Detect which cell encompasses the target text, then output its (X, Y) center coordinate. 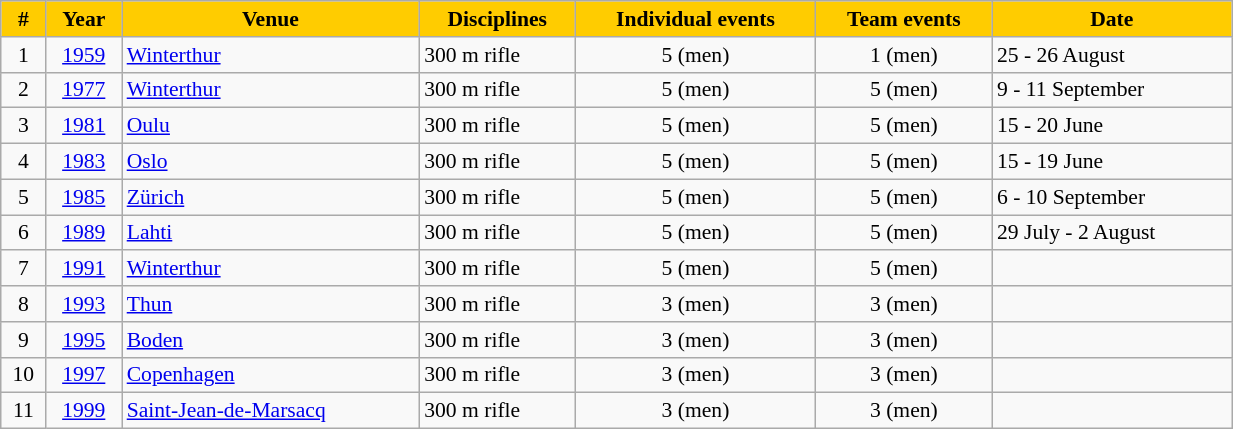
15 - 20 June (1112, 126)
4 (24, 162)
8 (24, 304)
Disciplines (497, 19)
25 - 26 August (1112, 55)
1995 (84, 340)
1989 (84, 233)
3 (24, 126)
Thun (271, 304)
Team events (904, 19)
Copenhagen (271, 375)
1999 (84, 411)
7 (24, 269)
6 (24, 233)
2 (24, 90)
5 (24, 197)
1959 (84, 55)
1983 (84, 162)
1 (24, 55)
15 - 19 June (1112, 162)
1993 (84, 304)
1 (men) (904, 55)
# (24, 19)
Oulu (271, 126)
Venue (271, 19)
Year (84, 19)
1997 (84, 375)
Zürich (271, 197)
Saint-Jean-de-Marsacq (271, 411)
10 (24, 375)
9 (24, 340)
11 (24, 411)
Oslo (271, 162)
Boden (271, 340)
6 - 10 September (1112, 197)
1981 (84, 126)
1977 (84, 90)
Lahti (271, 233)
1985 (84, 197)
Date (1112, 19)
9 - 11 September (1112, 90)
Individual events (696, 19)
29 July - 2 August (1112, 233)
1991 (84, 269)
